From the cell containing the given text, extract its center point as (x, y) coordinate. 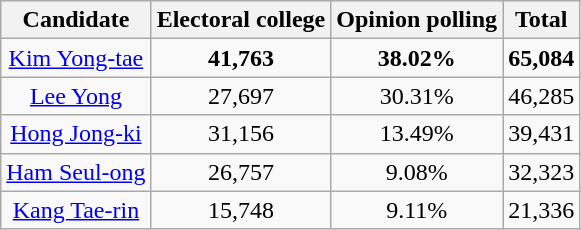
39,431 (542, 134)
32,323 (542, 172)
41,763 (241, 58)
26,757 (241, 172)
38.02% (417, 58)
Kim Yong-tae (76, 58)
Kang Tae-rin (76, 210)
65,084 (542, 58)
30.31% (417, 96)
Candidate (76, 20)
21,336 (542, 210)
27,697 (241, 96)
Hong Jong-ki (76, 134)
9.11% (417, 210)
9.08% (417, 172)
13.49% (417, 134)
31,156 (241, 134)
Electoral college (241, 20)
46,285 (542, 96)
15,748 (241, 210)
Lee Yong (76, 96)
Opinion polling (417, 20)
Total (542, 20)
Ham Seul-ong (76, 172)
